Return (X, Y) of the center of cell containing provided text 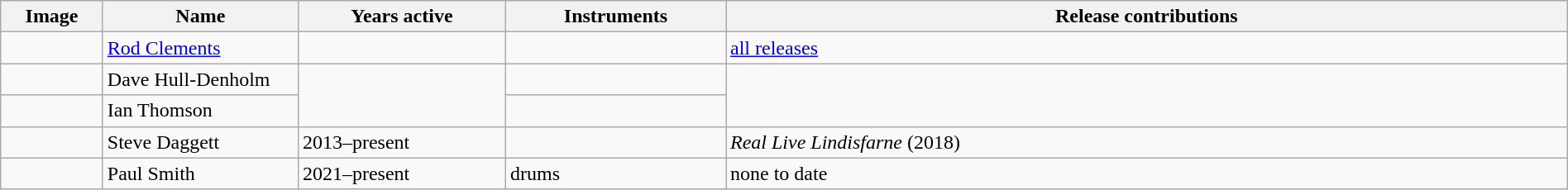
Release contributions (1147, 17)
drums (615, 173)
Steve Daggett (200, 142)
Years active (402, 17)
Name (200, 17)
Rod Clements (200, 48)
all releases (1147, 48)
Dave Hull-Denholm (200, 79)
Paul Smith (200, 173)
2013–present (402, 142)
none to date (1147, 173)
Real Live Lindisfarne (2018) (1147, 142)
2021–present (402, 173)
Instruments (615, 17)
Image (52, 17)
Ian Thomson (200, 111)
